Pinpoint the cell where the given text exists, returning its (X, Y) midpoint coordinate. 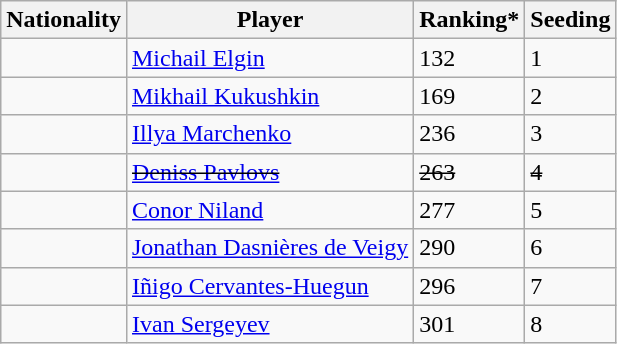
Michail Elgin (270, 58)
Mikhail Kukushkin (270, 96)
277 (470, 210)
Nationality (64, 20)
263 (470, 172)
3 (570, 134)
296 (470, 286)
8 (570, 324)
5 (570, 210)
2 (570, 96)
169 (470, 96)
1 (570, 58)
Player (270, 20)
4 (570, 172)
301 (470, 324)
6 (570, 248)
Iñigo Cervantes-Huegun (270, 286)
7 (570, 286)
Ivan Sergeyev (270, 324)
Ranking* (470, 20)
236 (470, 134)
Jonathan Dasnières de Veigy (270, 248)
Conor Niland (270, 210)
Deniss Pavlovs (270, 172)
132 (470, 58)
290 (470, 248)
Illya Marchenko (270, 134)
Seeding (570, 20)
